Locate the cell with the specified text and output its (x, y) center coordinate. 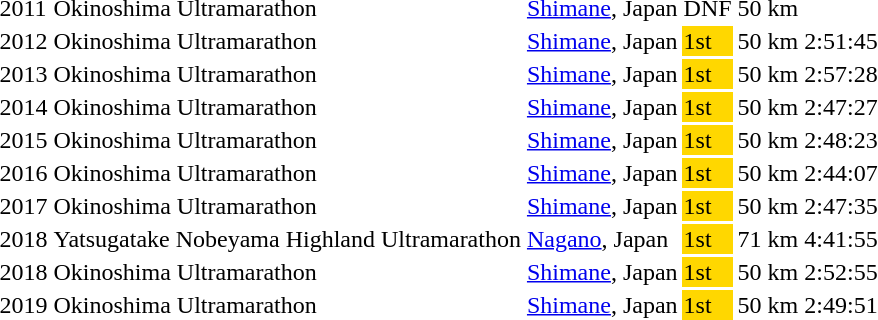
Yatsugatake Nobeyama Highland Ultramarathon (287, 239)
71 km (768, 239)
Nagano, Japan (602, 239)
